Capture the cell that displays the provided text and extract its [x, y] central coordinate. 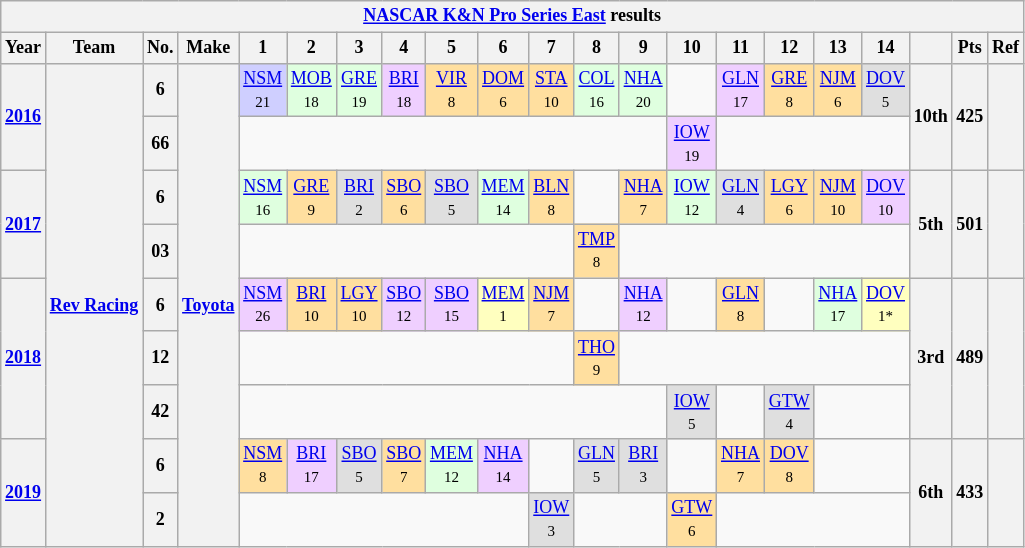
5 [452, 48]
NSM21 [263, 90]
NHA12 [643, 305]
IOW5 [692, 412]
BRI10 [311, 305]
TMP8 [597, 251]
NHA14 [503, 466]
489 [970, 358]
9 [643, 48]
DOV1* [886, 305]
IOW19 [692, 144]
NASCAR K&N Pro Series East results [512, 16]
2019 [24, 492]
Toyota [208, 304]
IOW12 [692, 197]
501 [970, 224]
2018 [24, 358]
VIR8 [452, 90]
BLN8 [552, 197]
3rd [930, 358]
DOV10 [886, 197]
SBO7 [404, 466]
11 [741, 48]
DOV5 [886, 90]
03 [160, 251]
7 [552, 48]
433 [970, 492]
MEM12 [452, 466]
BRI2 [359, 197]
MEM1 [503, 305]
NSM8 [263, 466]
NSM16 [263, 197]
10th [930, 116]
GTW4 [789, 412]
Rev Racing [94, 304]
GRE19 [359, 90]
6th [930, 492]
BRI18 [404, 90]
2017 [24, 224]
MOB18 [311, 90]
GLN17 [741, 90]
NJM7 [552, 305]
4 [404, 48]
DOV8 [789, 466]
Team [94, 48]
10 [692, 48]
GLN4 [741, 197]
STA10 [552, 90]
5th [930, 224]
BRI3 [643, 466]
MEM14 [503, 197]
GRE8 [789, 90]
NHA17 [838, 305]
NJM6 [838, 90]
SBO15 [452, 305]
3 [359, 48]
NJM10 [838, 197]
GRE9 [311, 197]
LGY6 [789, 197]
66 [160, 144]
NHA20 [643, 90]
2016 [24, 116]
BRI17 [311, 466]
LGY10 [359, 305]
Make [208, 48]
Year [24, 48]
COL16 [597, 90]
425 [970, 116]
13 [838, 48]
42 [160, 412]
14 [886, 48]
8 [597, 48]
IOW3 [552, 519]
NSM26 [263, 305]
1 [263, 48]
GLN8 [741, 305]
Pts [970, 48]
GLN5 [597, 466]
SBO6 [404, 197]
DOM6 [503, 90]
SBO12 [404, 305]
No. [160, 48]
THO9 [597, 358]
Ref [1006, 48]
GTW6 [692, 519]
